From the cell containing the given text, extract its center point as [x, y] coordinate. 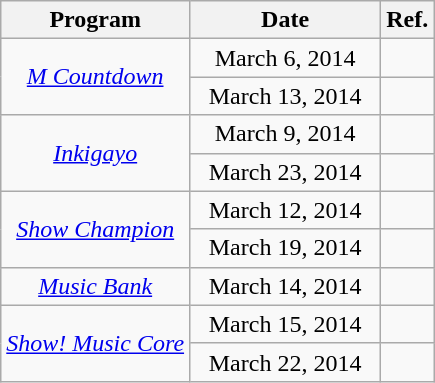
M Countdown [96, 77]
Inkigayo [96, 153]
Music Bank [96, 286]
March 14, 2014 [286, 286]
March 6, 2014 [286, 58]
Program [96, 20]
March 13, 2014 [286, 96]
Show Champion [96, 229]
March 9, 2014 [286, 134]
March 19, 2014 [286, 248]
March 15, 2014 [286, 324]
March 22, 2014 [286, 362]
March 23, 2014 [286, 172]
Show! Music Core [96, 343]
March 12, 2014 [286, 210]
Date [286, 20]
Ref. [408, 20]
